Output the [x, y] coordinate of the center of the cell containing the given text.  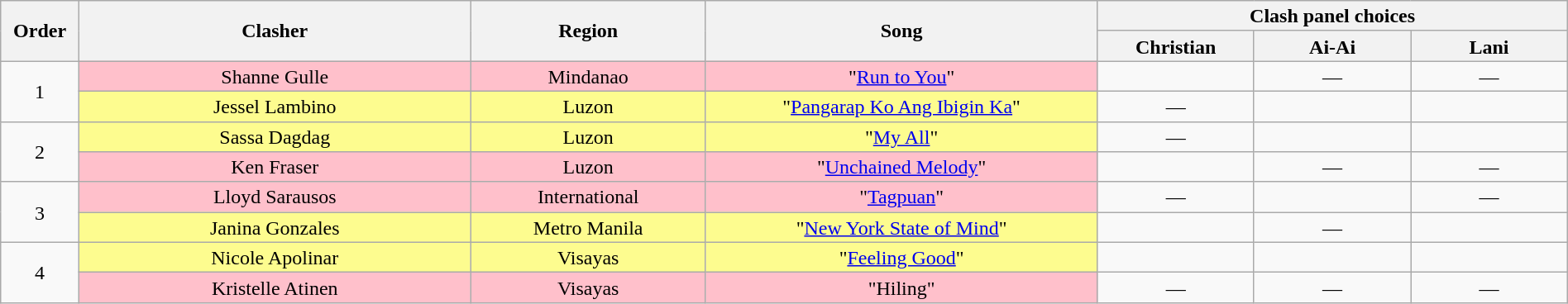
Metro Manila [588, 228]
Jessel Lambino [275, 106]
Song [901, 31]
Ken Fraser [275, 167]
Sassa Dagdag [275, 137]
2 [40, 152]
Lani [1489, 46]
Clasher [275, 31]
Region [588, 31]
"Pangarap Ko Ang Ibigin Ka" [901, 106]
Janina Gonzales [275, 228]
Lloyd Sarausos [275, 197]
"My All" [901, 137]
Kristelle Atinen [275, 287]
1 [40, 91]
Clash panel choices [1332, 17]
Nicole Apolinar [275, 258]
Order [40, 31]
3 [40, 211]
Christian [1176, 46]
"Feeling Good" [901, 258]
Mindanao [588, 76]
"Tagpuan" [901, 197]
Ai-Ai [1331, 46]
"Hiling" [901, 287]
International [588, 197]
4 [40, 273]
Shanne Gulle [275, 76]
"Unchained Melody" [901, 167]
"Run to You" [901, 76]
"New York State of Mind" [901, 228]
